Scan for the cell matching the given text and deliver its (x, y) coordinate at center. 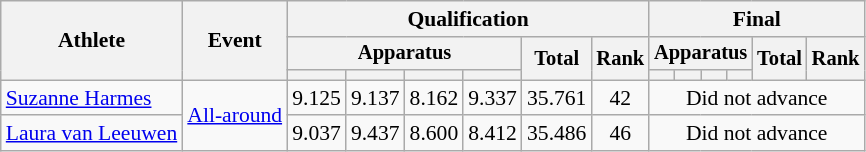
9.337 (492, 98)
46 (620, 134)
Final (756, 19)
Laura van Leeuwen (92, 134)
Athlete (92, 40)
9.125 (316, 98)
9.137 (376, 98)
8.600 (434, 134)
Qualification (468, 19)
42 (620, 98)
Event (234, 40)
35.761 (556, 98)
35.486 (556, 134)
Suzanne Harmes (92, 98)
9.037 (316, 134)
9.437 (376, 134)
8.162 (434, 98)
All-around (234, 116)
8.412 (492, 134)
